From the cell containing the given text, extract its center point as [X, Y] coordinate. 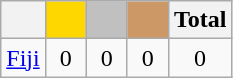
Fiji [23, 58]
Total [200, 20]
